Return [X, Y] of the center of cell containing provided text 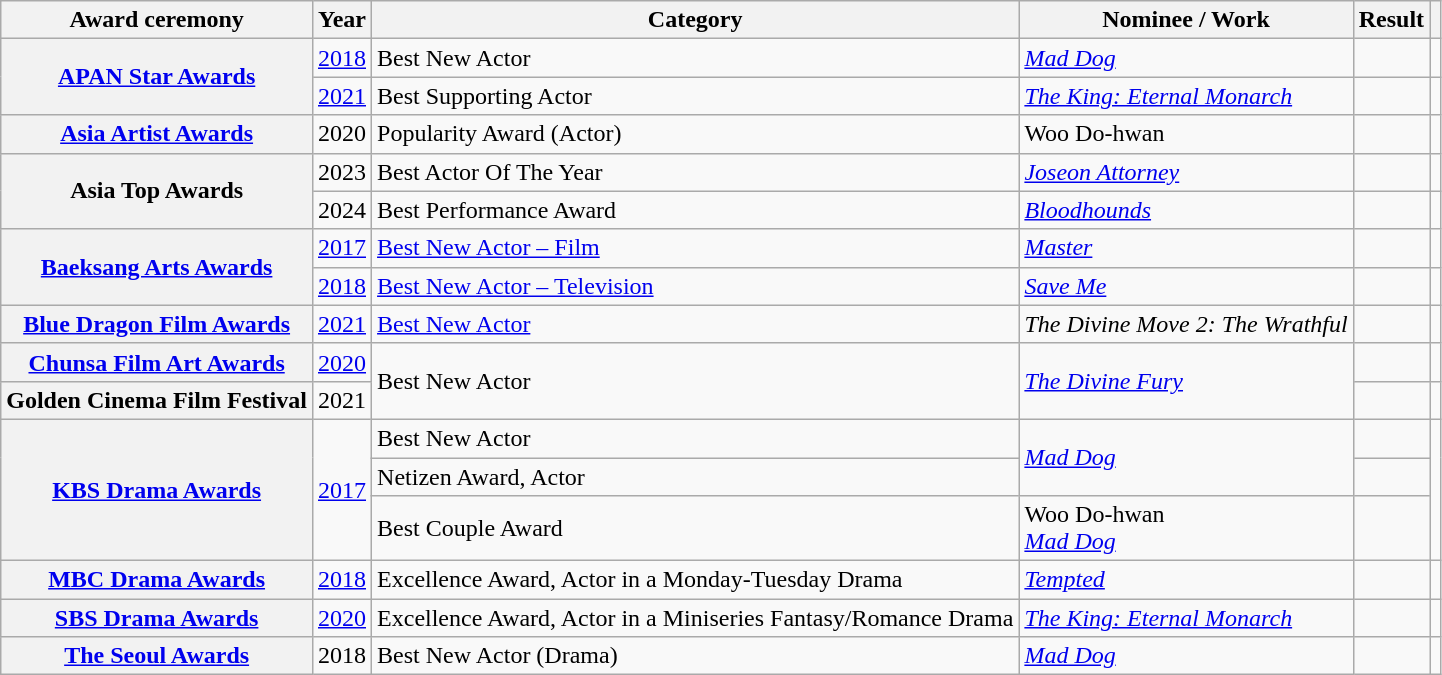
2023 [342, 172]
Best New Actor – Television [696, 286]
Best Couple Award [696, 528]
Asia Top Awards [157, 191]
Best Performance Award [696, 210]
Excellence Award, Actor in a Monday-Tuesday Drama [696, 580]
Asia Artist Awards [157, 134]
Award ceremony [157, 20]
Year [342, 20]
APAN Star Awards [157, 77]
Best Actor Of The Year [696, 172]
Woo Do-hwan Mad Dog [1186, 528]
2024 [342, 210]
Chunsa Film Art Awards [157, 362]
Baeksang Arts Awards [157, 267]
Best New Actor (Drama) [696, 656]
Blue Dragon Film Awards [157, 324]
Master [1186, 248]
Popularity Award (Actor) [696, 134]
Best Supporting Actor [696, 96]
Nominee / Work [1186, 20]
Golden Cinema Film Festival [157, 400]
Woo Do-hwan [1186, 134]
Netizen Award, Actor [696, 477]
The Divine Move 2: The Wrathful [1186, 324]
Result [1391, 20]
Best New Actor – Film [696, 248]
Save Me [1186, 286]
Category [696, 20]
SBS Drama Awards [157, 618]
Joseon Attorney [1186, 172]
Excellence Award, Actor in a Miniseries Fantasy/Romance Drama [696, 618]
MBC Drama Awards [157, 580]
The Divine Fury [1186, 381]
KBS Drama Awards [157, 490]
The Seoul Awards [157, 656]
Tempted [1186, 580]
Bloodhounds [1186, 210]
